Locate the cell with the specified text and output its (X, Y) center coordinate. 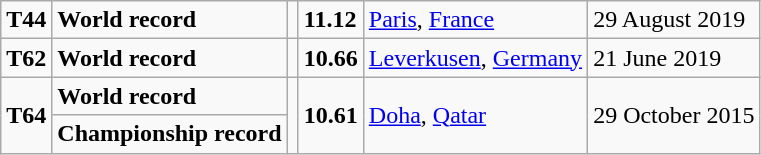
T64 (26, 115)
T62 (26, 58)
Championship record (170, 134)
T44 (26, 20)
11.12 (330, 20)
Doha, Qatar (475, 115)
10.66 (330, 58)
Paris, France (475, 20)
21 June 2019 (674, 58)
Leverkusen, Germany (475, 58)
29 October 2015 (674, 115)
10.61 (330, 115)
29 August 2019 (674, 20)
